For the text-containing cell, return its midpoint in (X, Y) coordinate format. 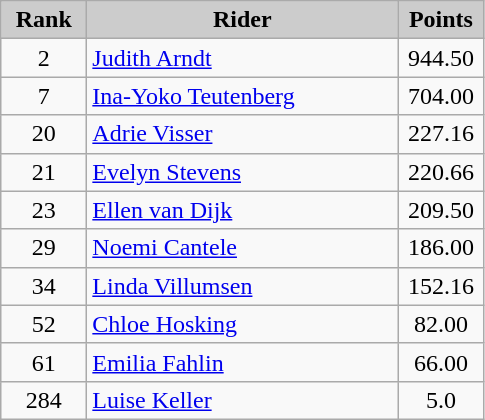
61 (44, 362)
20 (44, 134)
29 (44, 248)
Emilia Fahlin (242, 362)
Adrie Visser (242, 134)
21 (44, 172)
2 (44, 58)
186.00 (441, 248)
23 (44, 210)
5.0 (441, 400)
Ina-Yoko Teutenberg (242, 96)
66.00 (441, 362)
Noemi Cantele (242, 248)
Evelyn Stevens (242, 172)
52 (44, 324)
Rider (242, 20)
209.50 (441, 210)
284 (44, 400)
944.50 (441, 58)
Chloe Hosking (242, 324)
Points (441, 20)
7 (44, 96)
152.16 (441, 286)
Rank (44, 20)
Linda Villumsen (242, 286)
704.00 (441, 96)
Ellen van Dijk (242, 210)
Judith Arndt (242, 58)
227.16 (441, 134)
220.66 (441, 172)
82.00 (441, 324)
Luise Keller (242, 400)
34 (44, 286)
